Capture the cell that displays the provided text and extract its [x, y] central coordinate. 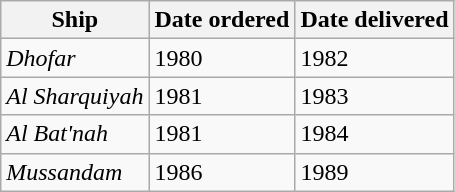
1983 [374, 96]
1989 [374, 172]
Dhofar [75, 58]
Date delivered [374, 20]
Al Sharquiyah [75, 96]
Mussandam [75, 172]
1982 [374, 58]
1986 [222, 172]
1980 [222, 58]
1984 [374, 134]
Al Bat'nah [75, 134]
Ship [75, 20]
Date ordered [222, 20]
